Determine the [x, y] coordinate at the center of the cell enclosing the given text.  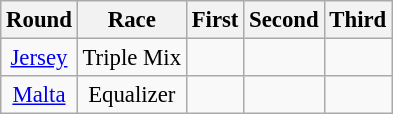
Triple Mix [132, 58]
Third [358, 20]
Round [39, 20]
Equalizer [132, 95]
Jersey [39, 58]
First [214, 20]
Race [132, 20]
Second [284, 20]
Malta [39, 95]
